Capture the cell that displays the provided text and extract its [x, y] central coordinate. 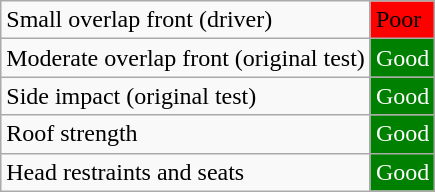
Roof strength [186, 134]
Poor [402, 20]
Moderate overlap front (original test) [186, 58]
Small overlap front (driver) [186, 20]
Side impact (original test) [186, 96]
Head restraints and seats [186, 172]
